Capture the cell that displays the provided text and extract its [x, y] central coordinate. 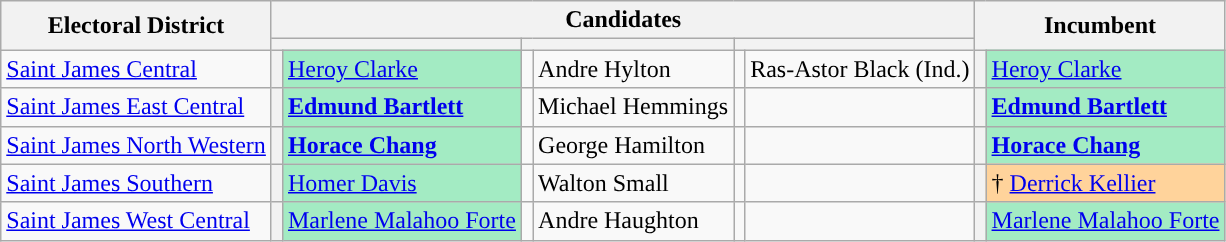
Homer Davis [402, 183]
Saint James Central [136, 69]
Andre Hylton [634, 69]
Candidates [623, 20]
Electoral District [136, 26]
Ras-Astor Black (Ind.) [860, 69]
Saint James East Central [136, 107]
Saint James Southern [136, 183]
Michael Hemmings [634, 107]
Incumbent [1100, 26]
Andre Haughton [634, 221]
† Derrick Kellier [1106, 183]
Walton Small [634, 183]
Saint James North Western [136, 145]
George Hamilton [634, 145]
Saint James West Central [136, 221]
